Return the [X, Y] coordinate for the center point of the cell that contains the specified text.  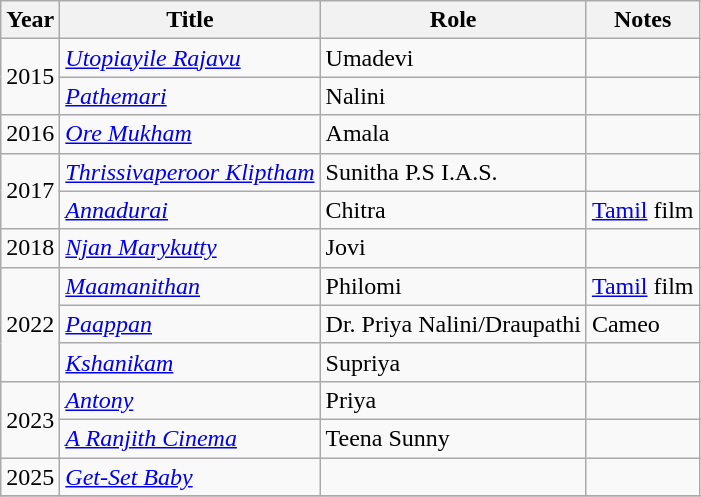
Get-Set Baby [190, 477]
Dr. Priya Nalini/Draupathi [453, 324]
Philomi [453, 286]
2016 [30, 134]
Jovi [453, 248]
Nalini [453, 96]
A Ranjith Cinema [190, 438]
Njan Marykutty [190, 248]
2017 [30, 191]
Sunitha P.S I.A.S. [453, 172]
Year [30, 20]
2015 [30, 77]
2023 [30, 419]
2022 [30, 324]
Supriya [453, 362]
Teena Sunny [453, 438]
2025 [30, 477]
Notes [642, 20]
Antony [190, 400]
2018 [30, 248]
Kshanikam [190, 362]
Paappan [190, 324]
Cameo [642, 324]
Role [453, 20]
Priya [453, 400]
Amala [453, 134]
Umadevi [453, 58]
Title [190, 20]
Ore Mukham [190, 134]
Utopiayile Rajavu [190, 58]
Chitra [453, 210]
Annadurai [190, 210]
Maamanithan [190, 286]
Thrissivaperoor Kliptham [190, 172]
Pathemari [190, 96]
